Find where the given text appears and provide that cell's center as [X, Y] coordinate. 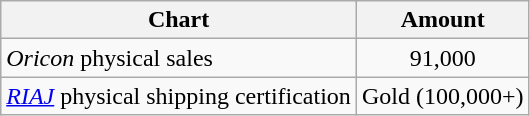
91,000 [442, 58]
RIAJ physical shipping certification [179, 96]
Chart [179, 20]
Gold (100,000+) [442, 96]
Oricon physical sales [179, 58]
Amount [442, 20]
